Search for the cell housing the specified text and yield its [X, Y] center coordinate. 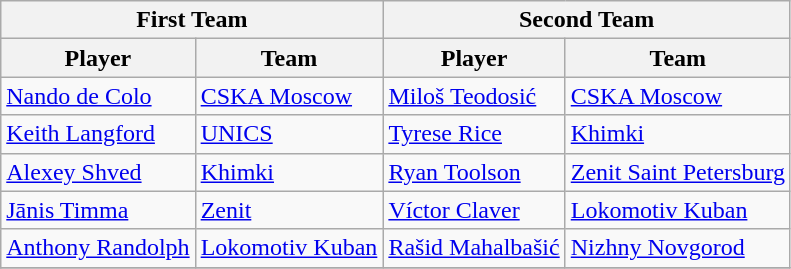
Alexey Shved [98, 172]
Ryan Toolson [474, 172]
Rašid Mahalbašić [474, 248]
Nando de Colo [98, 96]
Tyrese Rice [474, 134]
Keith Langford [98, 134]
Víctor Claver [474, 210]
Miloš Teodosić [474, 96]
First Team [192, 20]
Nizhny Novgorod [678, 248]
Jānis Timma [98, 210]
Anthony Randolph [98, 248]
UNICS [289, 134]
Zenit [289, 210]
Zenit Saint Petersburg [678, 172]
Second Team [587, 20]
